Search for the cell housing the specified text and yield its [x, y] center coordinate. 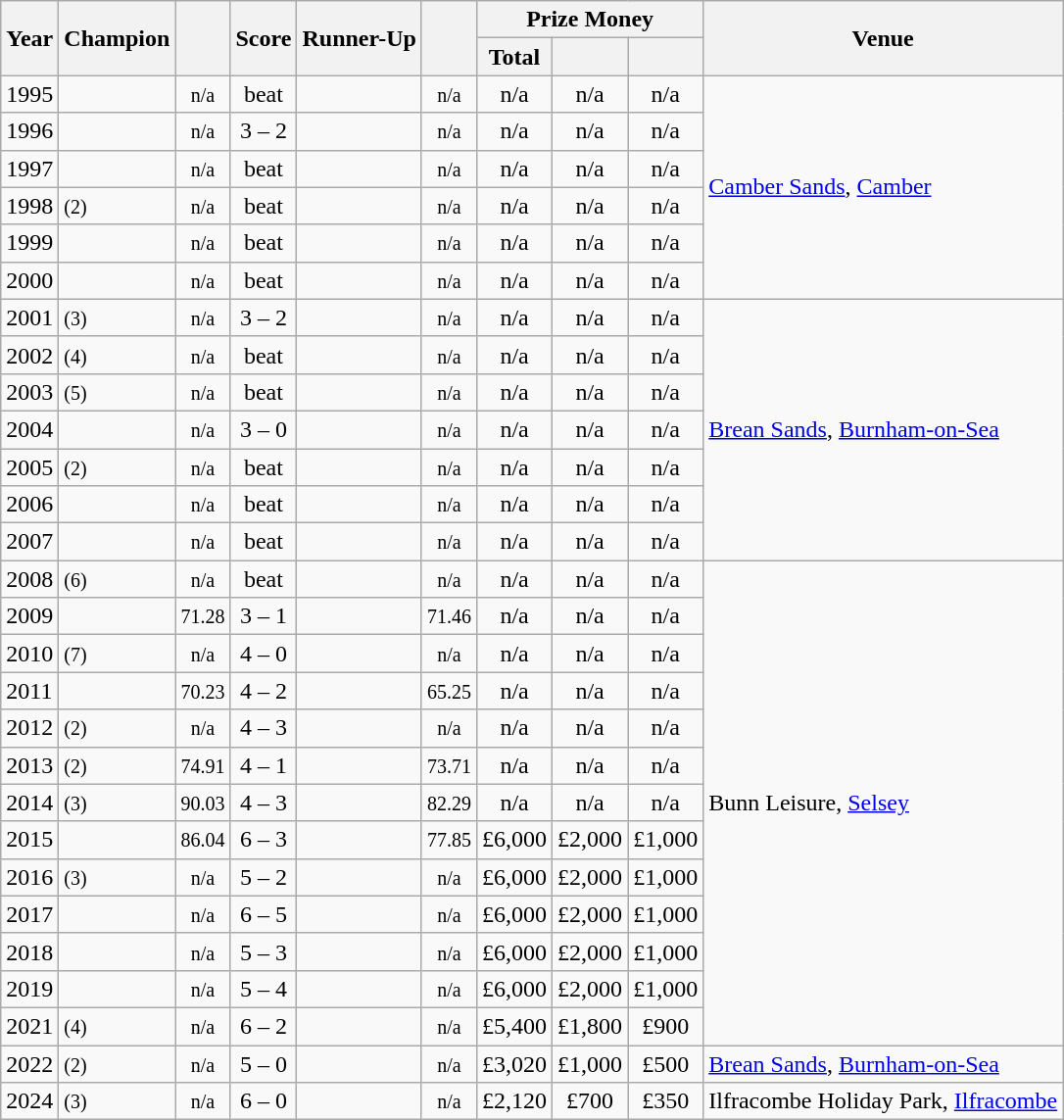
£900 [666, 1026]
2022 [29, 1063]
Champion [118, 38]
71.46 [449, 616]
5 – 3 [264, 951]
2009 [29, 616]
2024 [29, 1101]
2012 [29, 728]
5 – 2 [264, 877]
3 – 0 [264, 429]
2016 [29, 877]
2003 [29, 392]
£350 [666, 1101]
4 – 1 [264, 765]
1995 [29, 94]
Score [264, 38]
2011 [29, 691]
£700 [590, 1101]
2001 [29, 317]
1998 [29, 206]
6 – 5 [264, 914]
2014 [29, 803]
5 – 0 [264, 1063]
Total [515, 57]
Ilfracombe Holiday Park, Ilfracombe [884, 1101]
£500 [666, 1063]
6 – 3 [264, 840]
6 – 0 [264, 1101]
2004 [29, 429]
77.85 [449, 840]
Prize Money [590, 20]
2006 [29, 505]
2010 [29, 654]
(7) [118, 654]
(6) [118, 579]
70.23 [203, 691]
73.71 [449, 765]
86.04 [203, 840]
2013 [29, 765]
£5,400 [515, 1026]
4 – 0 [264, 654]
2000 [29, 280]
74.91 [203, 765]
4 – 2 [264, 691]
(5) [118, 392]
2019 [29, 989]
2017 [29, 914]
1996 [29, 131]
£2,120 [515, 1101]
2021 [29, 1026]
6 – 2 [264, 1026]
£3,020 [515, 1063]
2007 [29, 542]
2018 [29, 951]
5 – 4 [264, 989]
65.25 [449, 691]
Year [29, 38]
2015 [29, 840]
1999 [29, 243]
2008 [29, 579]
82.29 [449, 803]
2002 [29, 355]
3 – 1 [264, 616]
Venue [884, 38]
Camber Sands, Camber [884, 187]
1997 [29, 169]
71.28 [203, 616]
90.03 [203, 803]
2005 [29, 467]
Runner-Up [360, 38]
Bunn Leisure, Selsey [884, 803]
£1,800 [590, 1026]
